For the text-containing cell, return its midpoint in [x, y] coordinate format. 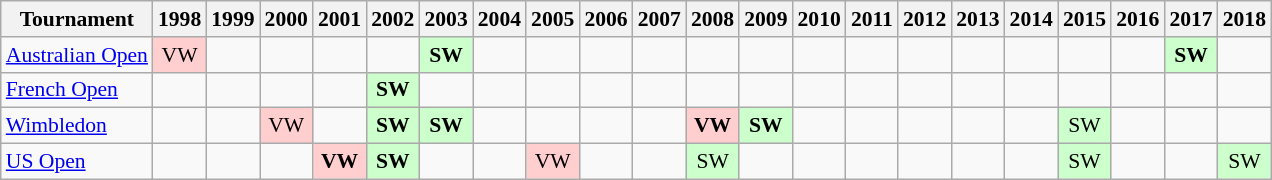
French Open [77, 90]
Australian Open [77, 55]
2011 [872, 19]
2012 [924, 19]
2003 [446, 19]
2000 [286, 19]
2010 [820, 19]
2006 [606, 19]
2004 [500, 19]
2014 [1032, 19]
2015 [1084, 19]
Wimbledon [77, 126]
2017 [1190, 19]
2008 [712, 19]
2016 [1138, 19]
US Open [77, 162]
2002 [392, 19]
2009 [766, 19]
1998 [180, 19]
2005 [552, 19]
2013 [978, 19]
Tournament [77, 19]
1999 [232, 19]
2018 [1244, 19]
2001 [340, 19]
2007 [660, 19]
